Identify which cell holds the provided text, then report its [x, y] central coordinate. 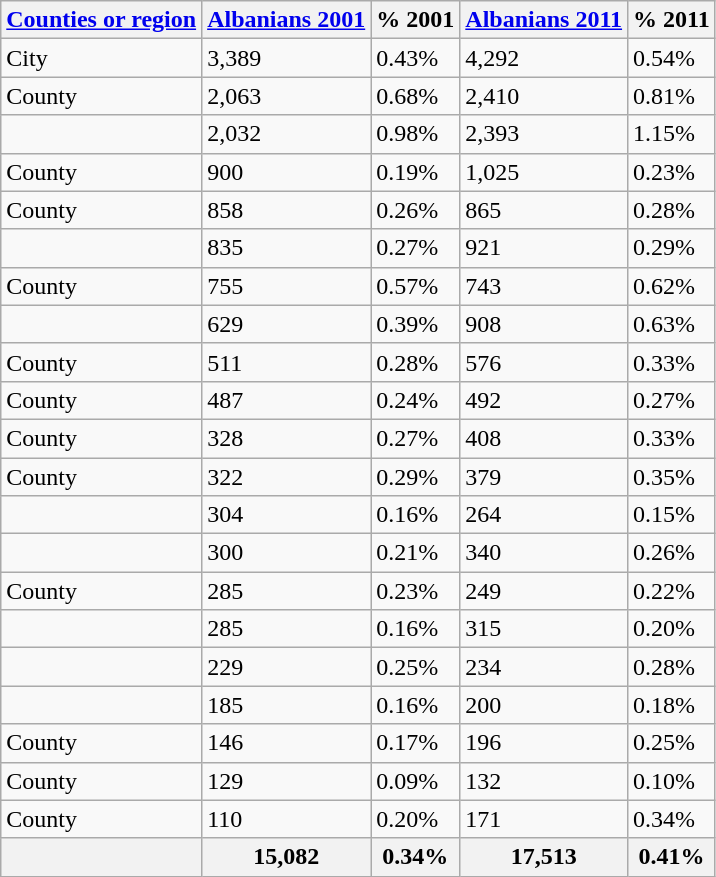
249 [544, 591]
2,032 [286, 134]
408 [544, 438]
3,389 [286, 58]
328 [286, 438]
576 [544, 362]
755 [286, 286]
0.18% [672, 705]
264 [544, 515]
132 [544, 781]
City [102, 58]
340 [544, 553]
15,082 [286, 857]
Albanians 2011 [544, 20]
0.68% [416, 96]
0.62% [672, 286]
487 [286, 400]
0.19% [416, 172]
1,025 [544, 172]
492 [544, 400]
908 [544, 324]
900 [286, 172]
Albanians 2001 [286, 20]
0.39% [416, 324]
743 [544, 286]
2,393 [544, 134]
0.63% [672, 324]
0.81% [672, 96]
0.15% [672, 515]
110 [286, 819]
300 [286, 553]
0.17% [416, 743]
234 [544, 667]
0.21% [416, 553]
511 [286, 362]
0.57% [416, 286]
0.09% [416, 781]
0.22% [672, 591]
0.24% [416, 400]
200 [544, 705]
171 [544, 819]
322 [286, 477]
185 [286, 705]
4,292 [544, 58]
% 2001 [416, 20]
0.54% [672, 58]
865 [544, 210]
0.43% [416, 58]
146 [286, 743]
0.41% [672, 857]
129 [286, 781]
379 [544, 477]
858 [286, 210]
% 2011 [672, 20]
1.15% [672, 134]
229 [286, 667]
304 [286, 515]
196 [544, 743]
2,410 [544, 96]
921 [544, 248]
Counties or region [102, 20]
315 [544, 629]
2,063 [286, 96]
17,513 [544, 857]
629 [286, 324]
0.10% [672, 781]
0.35% [672, 477]
835 [286, 248]
0.98% [416, 134]
